Output the [X, Y] coordinate of the center of the cell containing the given text.  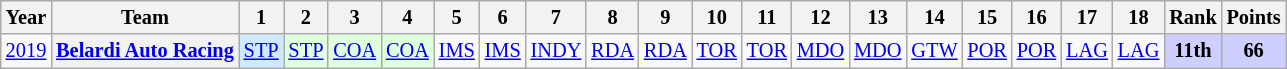
5 [457, 17]
6 [503, 17]
2019 [26, 51]
13 [878, 17]
Team [145, 17]
12 [820, 17]
INDY [556, 51]
17 [1087, 17]
7 [556, 17]
18 [1139, 17]
Year [26, 17]
11th [1192, 51]
11 [767, 17]
1 [262, 17]
8 [612, 17]
2 [306, 17]
4 [408, 17]
Rank [1192, 17]
9 [666, 17]
14 [934, 17]
15 [986, 17]
3 [354, 17]
66 [1254, 51]
Belardi Auto Racing [145, 51]
Points [1254, 17]
10 [717, 17]
16 [1036, 17]
GTW [934, 51]
